Return (X, Y) of the center of cell containing provided text 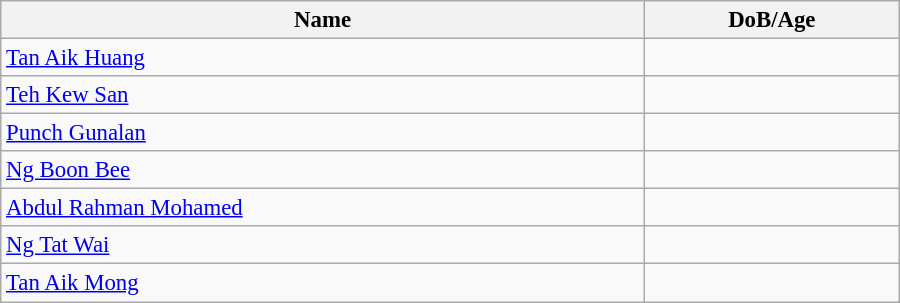
Name (323, 20)
DoB/Age (772, 20)
Abdul Rahman Mohamed (323, 208)
Tan Aik Mong (323, 283)
Teh Kew San (323, 95)
Punch Gunalan (323, 133)
Ng Tat Wai (323, 245)
Ng Boon Bee (323, 170)
Tan Aik Huang (323, 58)
